Return the [x, y] coordinate for the center point of the cell that contains the specified text.  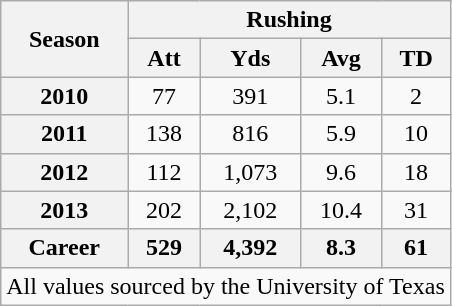
Season [64, 39]
All values sourced by the University of Texas [226, 286]
Rushing [289, 20]
Avg [341, 58]
2010 [64, 96]
2 [416, 96]
31 [416, 210]
77 [164, 96]
1,073 [250, 172]
9.6 [341, 172]
2012 [64, 172]
2011 [64, 134]
391 [250, 96]
202 [164, 210]
816 [250, 134]
Att [164, 58]
61 [416, 248]
2013 [64, 210]
2,102 [250, 210]
Career [64, 248]
112 [164, 172]
Yds [250, 58]
529 [164, 248]
18 [416, 172]
4,392 [250, 248]
TD [416, 58]
5.1 [341, 96]
8.3 [341, 248]
5.9 [341, 134]
10.4 [341, 210]
138 [164, 134]
10 [416, 134]
